Search for the cell housing the specified text and yield its (x, y) center coordinate. 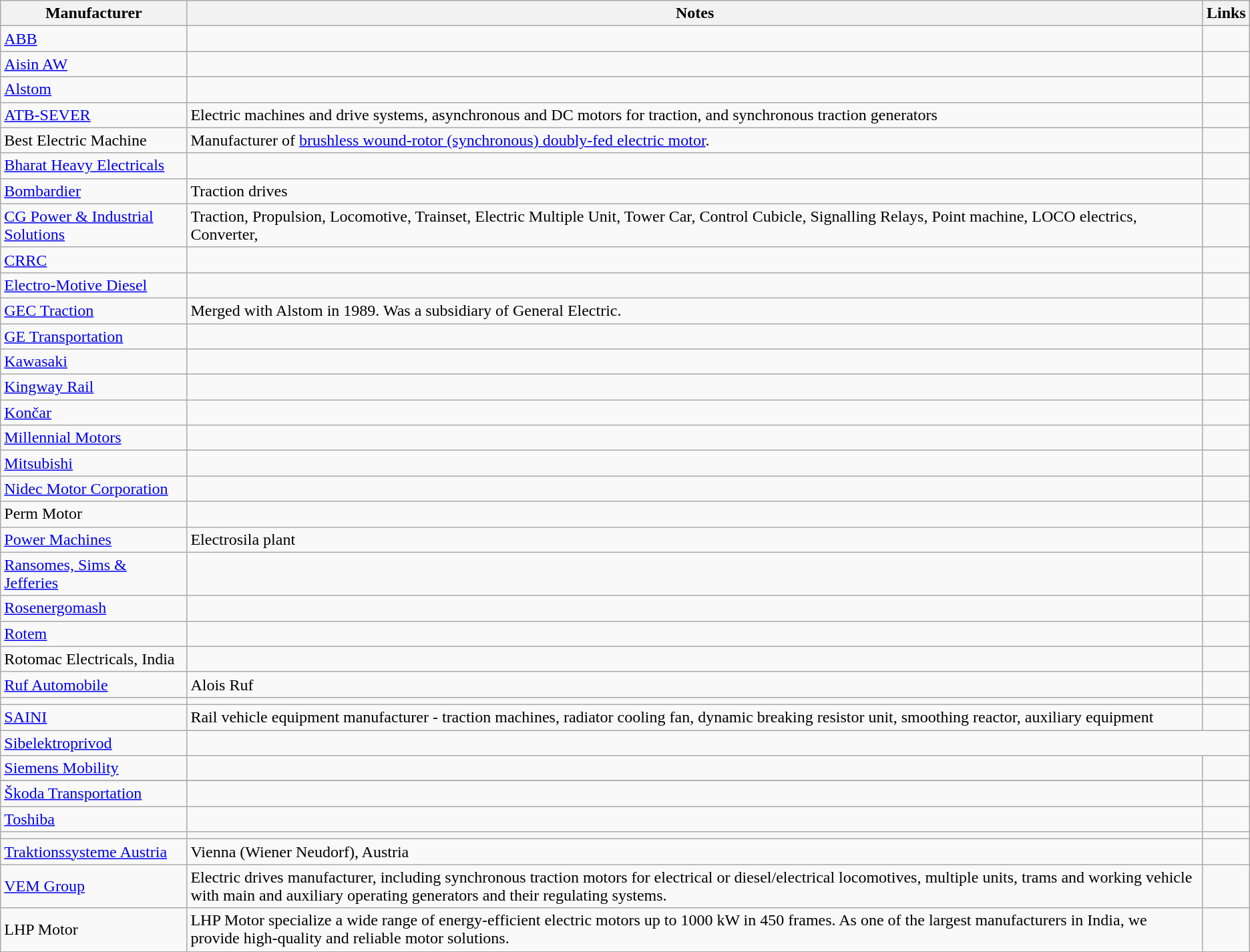
Škoda Transportation (93, 794)
Toshiba (93, 819)
ABB (93, 39)
Manufacturer of brushless wound-rotor (synchronous) doubly-fed electric motor. (695, 140)
Electric machines and drive systems, asynchronous and DC motors for traction, and synchronous traction generators (695, 115)
GE Transportation (93, 336)
Electrosila plant (695, 539)
Electro-Motive Diesel (93, 285)
Traction drives (695, 191)
Manufacturer (93, 13)
Traktionssysteme Austria (93, 852)
Bombardier (93, 191)
Rail vehicle equipment manufacturer - traction machines, radiator cooling fan, dynamic breaking resistor unit, smoothing reactor, auxiliary equipment (695, 717)
Kawasaki (93, 362)
VEM Group (93, 887)
Rotem (93, 634)
Končar (93, 413)
CRRC (93, 260)
Nidec Motor Corporation (93, 489)
ATB-SEVER (93, 115)
Millennial Motors (93, 438)
Aisin AW (93, 64)
Perm Motor (93, 514)
Best Electric Machine (93, 140)
Ransomes, Sims & Jefferies (93, 574)
Links (1226, 13)
Notes (695, 13)
Merged with Alstom in 1989. Was a subsidiary of General Electric. (695, 310)
LHP Motor (93, 929)
Sibelektroprivod (93, 743)
Rosenergomash (93, 608)
Siemens Mobility (93, 768)
Alois Ruf (695, 684)
GEC Traction (93, 310)
Vienna (Wiener Neudorf), Austria (695, 852)
Kingway Rail (93, 387)
Mitsubishi (93, 463)
Power Machines (93, 539)
SAINI (93, 717)
Ruf Automobile (93, 684)
Bharat Heavy Electricals (93, 166)
Alstom (93, 89)
CG Power & Industrial Solutions (93, 226)
Rotomac Electricals, India (93, 659)
